From the cell containing the given text, extract its center point as (x, y) coordinate. 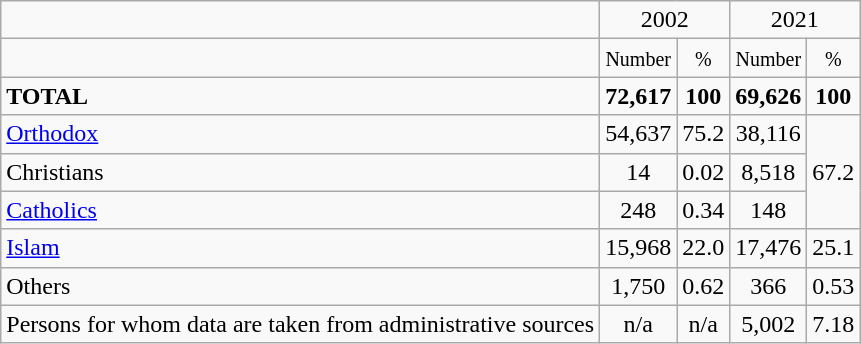
0.53 (834, 286)
Persons for whom data are taken from administrative sources (300, 324)
17,476 (768, 248)
69,626 (768, 96)
Catholics (300, 210)
75.2 (704, 134)
0.02 (704, 172)
72,617 (638, 96)
Islam (300, 248)
14 (638, 172)
7.18 (834, 324)
54,637 (638, 134)
25.1 (834, 248)
0.62 (704, 286)
15,968 (638, 248)
Christians (300, 172)
2002 (665, 20)
22.0 (704, 248)
0.34 (704, 210)
8,518 (768, 172)
Others (300, 286)
TOTAL (300, 96)
38,116 (768, 134)
148 (768, 210)
67.2 (834, 172)
248 (638, 210)
2021 (795, 20)
1,750 (638, 286)
366 (768, 286)
Orthodox (300, 134)
5,002 (768, 324)
